Return [x, y] of the center of cell containing provided text 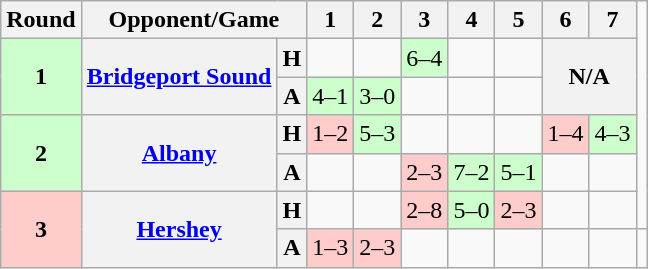
1–4 [566, 134]
4–3 [612, 134]
Opponent/Game [194, 20]
5–1 [518, 172]
7–2 [472, 172]
2–8 [424, 210]
5–3 [378, 134]
1–2 [330, 134]
5–0 [472, 210]
5 [518, 20]
6–4 [424, 58]
6 [566, 20]
7 [612, 20]
Hershey [179, 229]
Bridgeport Sound [179, 77]
Round [41, 20]
3–0 [378, 96]
4 [472, 20]
1–3 [330, 248]
4–1 [330, 96]
Albany [179, 153]
N/A [589, 77]
